Detect which cell encompasses the target text, then output its [x, y] center coordinate. 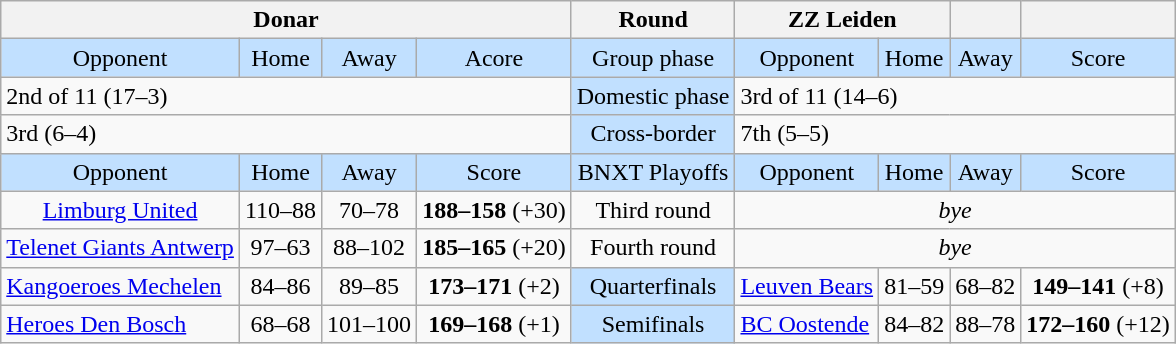
2nd of 11 (17–3) [286, 96]
88–78 [986, 324]
173–171 (+2) [494, 286]
Leuven Bears [807, 286]
81–59 [914, 286]
101–100 [370, 324]
149–141 (+8) [1098, 286]
110–88 [280, 210]
BNXT Playoffs [653, 172]
3rd of 11 (14–6) [955, 96]
68–68 [280, 324]
89–85 [370, 286]
84–86 [280, 286]
172–160 (+12) [1098, 324]
70–78 [370, 210]
Group phase [653, 58]
88–102 [370, 248]
Third round [653, 210]
Fourth round [653, 248]
185–165 (+20) [494, 248]
97–63 [280, 248]
Acore [494, 58]
7th (5–5) [955, 134]
Telenet Giants Antwerp [120, 248]
ZZ Leiden [842, 20]
169–168 (+1) [494, 324]
Round [653, 20]
68–82 [986, 286]
Domestic phase [653, 96]
Heroes Den Bosch [120, 324]
Donar [286, 20]
84–82 [914, 324]
Quarterfinals [653, 286]
188–158 (+30) [494, 210]
3rd (6–4) [286, 134]
Kangoeroes Mechelen [120, 286]
Semifinals [653, 324]
Limburg United [120, 210]
BC Oostende [807, 324]
Cross-border [653, 134]
